Capture the cell that displays the provided text and extract its (x, y) central coordinate. 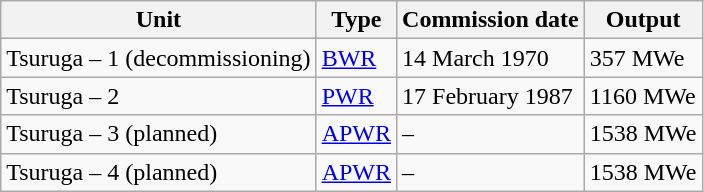
Tsuruga – 4 (planned) (158, 172)
Unit (158, 20)
357 MWe (643, 58)
Commission date (491, 20)
BWR (356, 58)
Tsuruga – 2 (158, 96)
1160 MWe (643, 96)
Tsuruga – 1 (decommissioning) (158, 58)
PWR (356, 96)
14 March 1970 (491, 58)
17 February 1987 (491, 96)
Type (356, 20)
Tsuruga – 3 (planned) (158, 134)
Output (643, 20)
